Identify which cell holds the provided text, then report its (x, y) central coordinate. 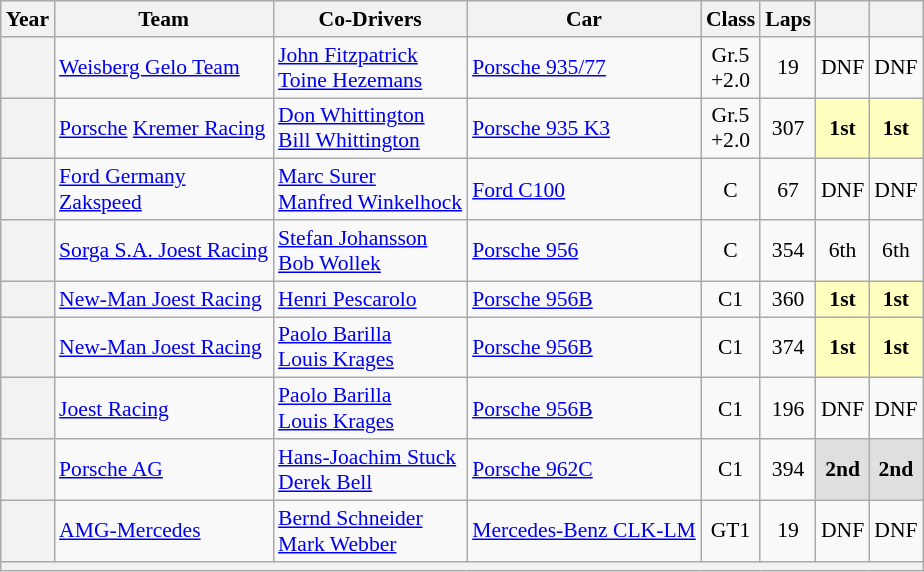
AMG-Mercedes (164, 530)
Stefan Johansson Bob Wollek (370, 250)
354 (788, 250)
Year (28, 19)
Porsche 956 (584, 250)
Weisberg Gelo Team (164, 68)
John Fitzpatrick Toine Hezemans (370, 68)
Porsche 935/77 (584, 68)
Laps (788, 19)
196 (788, 408)
Team (164, 19)
Henri Pescarolo (370, 299)
Porsche 935 K3 (584, 128)
Joest Racing (164, 408)
374 (788, 348)
Porsche AG (164, 470)
67 (788, 190)
GT1 (730, 530)
Porsche Kremer Racing (164, 128)
Ford Germany Zakspeed (164, 190)
Class (730, 19)
Bernd Schneider Mark Webber (370, 530)
Porsche 962C (584, 470)
307 (788, 128)
Car (584, 19)
Co-Drivers (370, 19)
Hans-Joachim Stuck Derek Bell (370, 470)
394 (788, 470)
Sorga S.A. Joest Racing (164, 250)
Marc Surer Manfred Winkelhock (370, 190)
Mercedes-Benz CLK-LM (584, 530)
Ford C100 (584, 190)
360 (788, 299)
Don Whittington Bill Whittington (370, 128)
